Pinpoint the cell where the given text exists, returning its [x, y] midpoint coordinate. 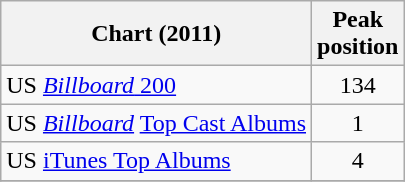
134 [358, 85]
1 [358, 123]
US Billboard Top Cast Albums [156, 123]
Chart (2011) [156, 34]
Peakposition [358, 34]
US Billboard 200 [156, 85]
4 [358, 161]
US iTunes Top Albums [156, 161]
